Find where the given text appears and provide that cell's center as [X, Y] coordinate. 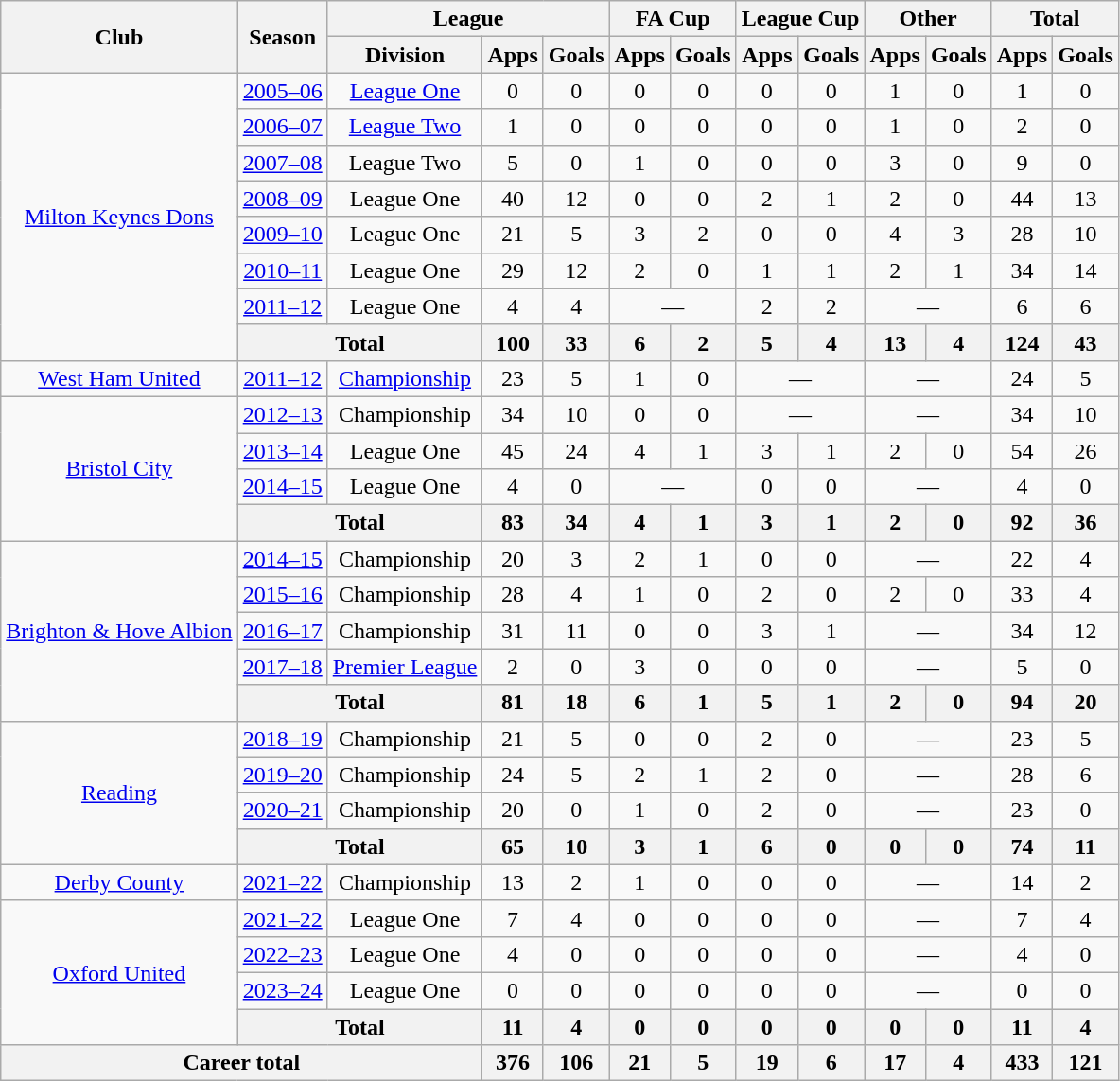
40 [513, 199]
2019–20 [282, 775]
Season [282, 37]
2006–07 [282, 127]
Milton Keynes Dons [119, 217]
26 [1086, 451]
81 [513, 703]
Brighton & Hove Albion [119, 631]
74 [1022, 846]
League [468, 19]
2017–18 [282, 667]
54 [1022, 451]
West Ham United [119, 378]
100 [513, 342]
45 [513, 451]
Other [928, 19]
2007–08 [282, 163]
124 [1022, 342]
29 [513, 270]
433 [1022, 1063]
2018–19 [282, 739]
Derby County [119, 882]
92 [1022, 523]
2016–17 [282, 631]
2009–10 [282, 235]
19 [766, 1063]
2022–23 [282, 954]
2015–16 [282, 595]
Premier League [405, 667]
17 [895, 1063]
36 [1086, 523]
2012–13 [282, 414]
Oxford United [119, 972]
83 [513, 523]
2013–14 [282, 451]
43 [1086, 342]
31 [513, 631]
2005–06 [282, 91]
22 [1022, 559]
2023–24 [282, 990]
Club [119, 37]
Bristol City [119, 468]
Reading [119, 793]
18 [576, 703]
94 [1022, 703]
106 [576, 1063]
121 [1086, 1063]
9 [1022, 163]
2020–21 [282, 811]
Career total [242, 1063]
376 [513, 1063]
FA Cup [673, 19]
Division [405, 55]
65 [513, 846]
2008–09 [282, 199]
League Cup [800, 19]
44 [1022, 199]
2010–11 [282, 270]
